Search for the cell housing the specified text and yield its [x, y] center coordinate. 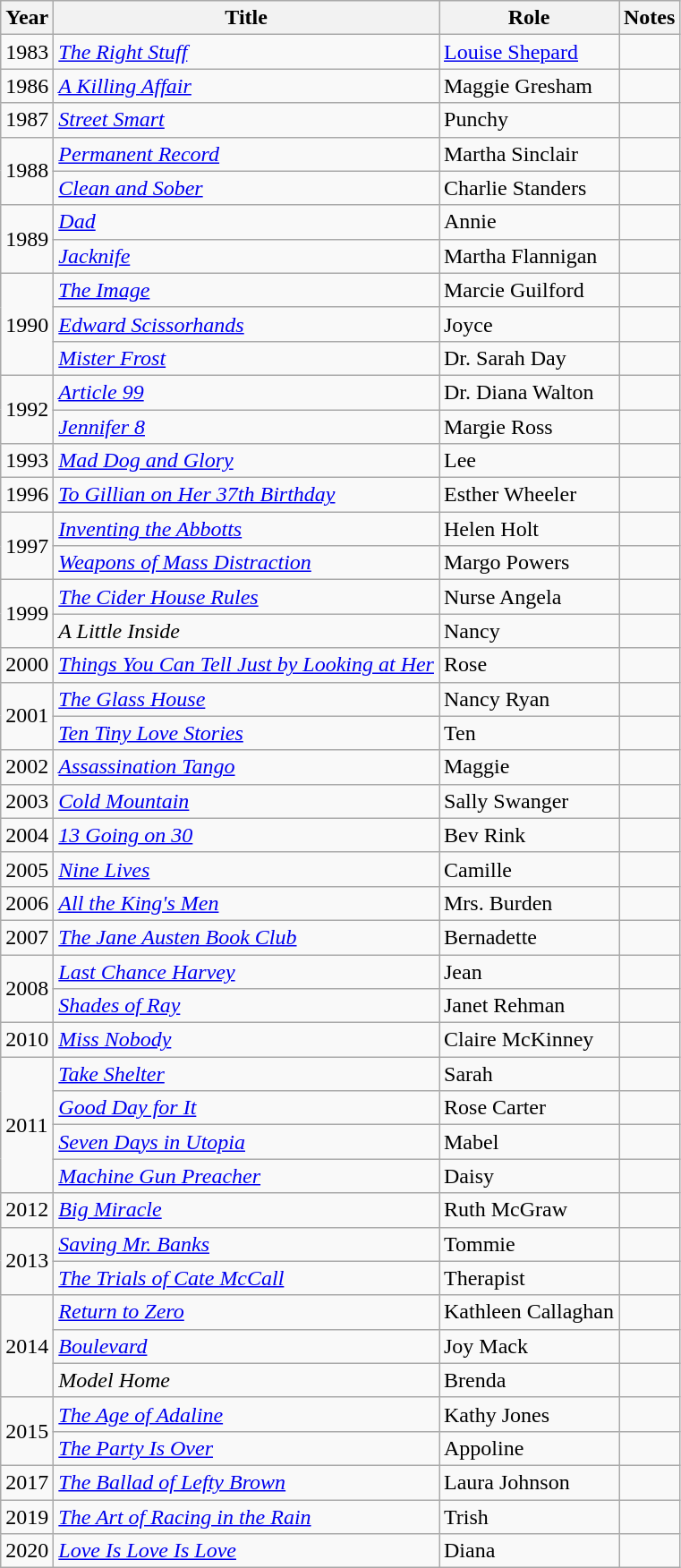
Last Chance Harvey [247, 971]
Louise Shepard [528, 52]
2017 [27, 1482]
Jennifer 8 [247, 427]
Brenda [528, 1380]
2006 [27, 903]
Annie [528, 222]
Notes [650, 18]
1987 [27, 120]
A Killing Affair [247, 86]
Bev Rink [528, 835]
Model Home [247, 1380]
2002 [27, 767]
Lee [528, 461]
Margie Ross [528, 427]
2004 [27, 835]
1989 [27, 239]
Seven Days in Utopia [247, 1142]
Weapons of Mass Distraction [247, 563]
The Cider House Rules [247, 597]
Trish [528, 1517]
1996 [27, 495]
2012 [27, 1210]
2019 [27, 1517]
1999 [27, 614]
Joyce [528, 324]
Rose [528, 665]
Return to Zero [247, 1312]
Edward Scissorhands [247, 324]
Assassination Tango [247, 767]
Nurse Angela [528, 597]
2020 [27, 1551]
2000 [27, 665]
2014 [27, 1346]
2008 [27, 988]
2013 [27, 1261]
Therapist [528, 1278]
Dr. Diana Walton [528, 392]
Janet Rehman [528, 1006]
Appoline [528, 1448]
2015 [27, 1431]
Laura Johnson [528, 1482]
2011 [27, 1125]
Ten Tiny Love Stories [247, 733]
Saving Mr. Banks [247, 1244]
Nancy Ryan [528, 699]
Article 99 [247, 392]
2010 [27, 1040]
The Image [247, 290]
Martha Flannigan [528, 256]
Nine Lives [247, 869]
Marcie Guilford [528, 290]
Cold Mountain [247, 801]
Machine Gun Preacher [247, 1176]
Ten [528, 733]
Love Is Love Is Love [247, 1551]
Sarah [528, 1074]
Dr. Sarah Day [528, 358]
Miss Nobody [247, 1040]
Title [247, 18]
Margo Powers [528, 563]
Punchy [528, 120]
Street Smart [247, 120]
The Art of Racing in the Rain [247, 1517]
1986 [27, 86]
Mrs. Burden [528, 903]
Helen Holt [528, 529]
To Gillian on Her 37th Birthday [247, 495]
Permanent Record [247, 154]
Good Day for It [247, 1108]
Bernadette [528, 937]
Things You Can Tell Just by Looking at Her [247, 665]
13 Going on 30 [247, 835]
Role [528, 18]
All the King's Men [247, 903]
Tommie [528, 1244]
2005 [27, 869]
Martha Sinclair [528, 154]
1983 [27, 52]
Joy Mack [528, 1346]
The Jane Austen Book Club [247, 937]
Camille [528, 869]
Jacknife [247, 256]
Boulevard [247, 1346]
Kathleen Callaghan [528, 1312]
Kathy Jones [528, 1414]
The Glass House [247, 699]
Claire McKinney [528, 1040]
Charlie Standers [528, 188]
2007 [27, 937]
The Party Is Over [247, 1448]
Esther Wheeler [528, 495]
Daisy [528, 1176]
The Age of Adaline [247, 1414]
Shades of Ray [247, 1006]
The Right Stuff [247, 52]
1997 [27, 546]
Year [27, 18]
Take Shelter [247, 1074]
Sally Swanger [528, 801]
Clean and Sober [247, 188]
Mabel [528, 1142]
1988 [27, 171]
Nancy [528, 631]
Diana [528, 1551]
Inventing the Abbotts [247, 529]
1990 [27, 324]
The Ballad of Lefty Brown [247, 1482]
1993 [27, 461]
The Trials of Cate McCall [247, 1278]
Rose Carter [528, 1108]
2001 [27, 716]
Maggie [528, 767]
Jean [528, 971]
Ruth McGraw [528, 1210]
A Little Inside [247, 631]
2003 [27, 801]
1992 [27, 409]
Big Miracle [247, 1210]
Mad Dog and Glory [247, 461]
Maggie Gresham [528, 86]
Mister Frost [247, 358]
Dad [247, 222]
